Locate the cell with the specified text and output its (x, y) center coordinate. 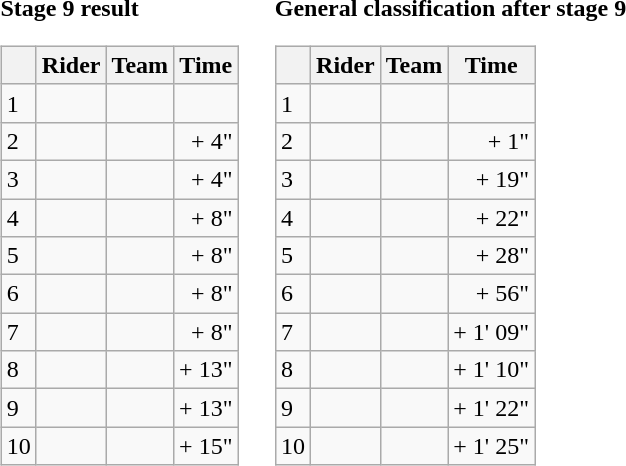
+ 1' 09" (492, 332)
+ 28" (492, 256)
+ 56" (492, 294)
+ 1' 25" (492, 446)
+ 1' 22" (492, 408)
+ 1" (492, 141)
+ 15" (206, 446)
+ 19" (492, 179)
+ 1' 10" (492, 370)
+ 22" (492, 217)
